Determine the (x, y) coordinate at the center of the cell enclosing the given text.  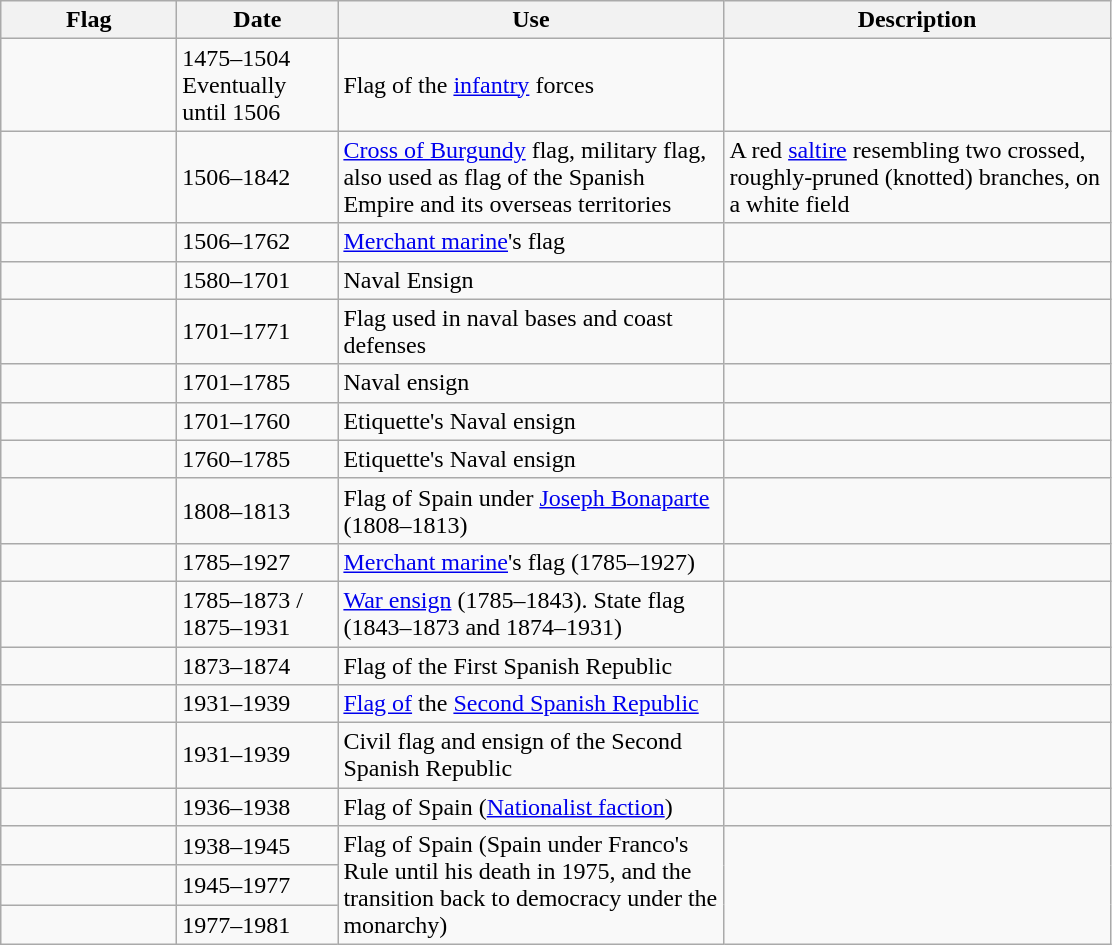
1977–1981 (258, 925)
Flag (89, 20)
A red saltire resembling two crossed, roughly-pruned (knotted) branches, on a white field (917, 177)
Description (917, 20)
Merchant marine's flag (531, 242)
1760–1785 (258, 459)
Cross of Burgundy flag, military flag, also used as flag of the Spanish Empire and its overseas territories (531, 177)
Flag of Spain (Spain under Franco's Rule until his death in 1975, and the transition back to democracy under the monarchy) (531, 886)
1701–1760 (258, 421)
1506–1842 (258, 177)
Flag of the Second Spanish Republic (531, 704)
Flag used in naval bases and coast defenses (531, 332)
Flag of the infantry forces (531, 85)
1701–1785 (258, 383)
1945–1977 (258, 885)
1475–1504Eventually until 1506 (258, 85)
1785–1873 / 1875–1931 (258, 614)
Merchant marine's flag (1785–1927) (531, 562)
1936–1938 (258, 807)
1506–1762 (258, 242)
1938–1945 (258, 846)
Date (258, 20)
Flag of Spain under Joseph Bonaparte (1808–1813) (531, 510)
1580–1701 (258, 280)
Flag of the First Spanish Republic (531, 665)
War ensign (1785–1843). State flag (1843–1873 and 1874–1931) (531, 614)
Civil flag and ensign of the Second Spanish Republic (531, 756)
Naval ensign (531, 383)
Use (531, 20)
Naval Ensign (531, 280)
Flag of Spain (Nationalist faction) (531, 807)
1808–1813 (258, 510)
1701–1771 (258, 332)
1785–1927 (258, 562)
1873–1874 (258, 665)
